Search for the cell housing the specified text and yield its [x, y] center coordinate. 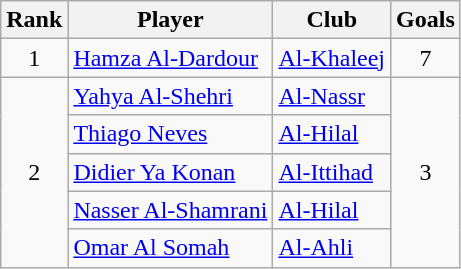
Goals [426, 20]
1 [34, 58]
Didier Ya Konan [170, 172]
Al-Nassr [332, 96]
2 [34, 172]
Nasser Al-Shamrani [170, 210]
Hamza Al-Dardour [170, 58]
Club [332, 20]
Al-Khaleej [332, 58]
Yahya Al-Shehri [170, 96]
Omar Al Somah [170, 248]
7 [426, 58]
Rank [34, 20]
Al-Ahli [332, 248]
3 [426, 172]
Thiago Neves [170, 134]
Al-Ittihad [332, 172]
Player [170, 20]
